Extract the (X, Y) coordinate from the center of the cell holding the provided text.  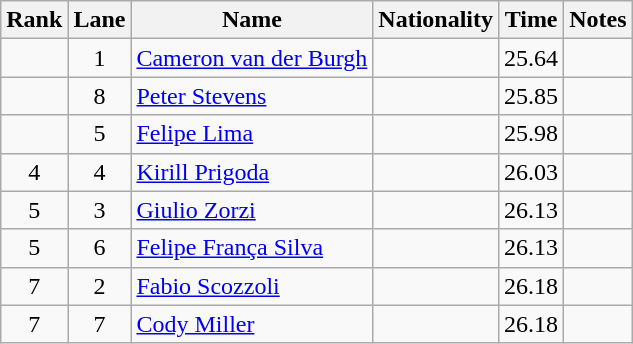
6 (100, 248)
Lane (100, 20)
8 (100, 96)
25.64 (532, 58)
2 (100, 286)
25.98 (532, 134)
Notes (598, 20)
1 (100, 58)
Name (252, 20)
Felipe Lima (252, 134)
25.85 (532, 96)
Cody Miller (252, 324)
26.03 (532, 172)
Time (532, 20)
Cameron van der Burgh (252, 58)
Felipe França Silva (252, 248)
Rank (34, 20)
Kirill Prigoda (252, 172)
Nationality (436, 20)
Giulio Zorzi (252, 210)
Fabio Scozzoli (252, 286)
3 (100, 210)
Peter Stevens (252, 96)
